Return the (x, y) coordinate for the center point of the cell that contains the specified text.  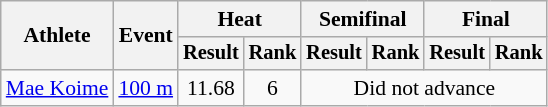
Heat (240, 19)
6 (273, 88)
Final (486, 19)
11.68 (211, 88)
100 m (146, 88)
Did not advance (424, 88)
Event (146, 36)
Semifinal (362, 19)
Athlete (58, 36)
Mae Koime (58, 88)
